Return [x, y] of the center of cell containing provided text 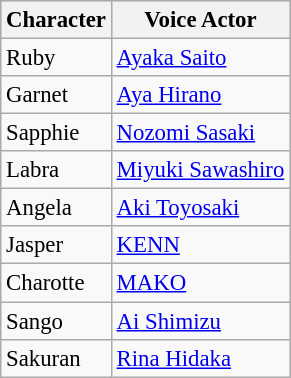
Rina Hidaka [200, 358]
Labra [56, 170]
Aki Toyosaki [200, 208]
KENN [200, 245]
Charotte [56, 283]
Jasper [56, 245]
Ai Shimizu [200, 321]
MAKO [200, 283]
Angela [56, 208]
Character [56, 20]
Voice Actor [200, 20]
Garnet [56, 95]
Ayaka Saito [200, 57]
Miyuki Sawashiro [200, 170]
Ruby [56, 57]
Aya Hirano [200, 95]
Nozomi Sasaki [200, 133]
Sango [56, 321]
Sapphie [56, 133]
Sakuran [56, 358]
